Search for the cell housing the specified text and yield its [x, y] center coordinate. 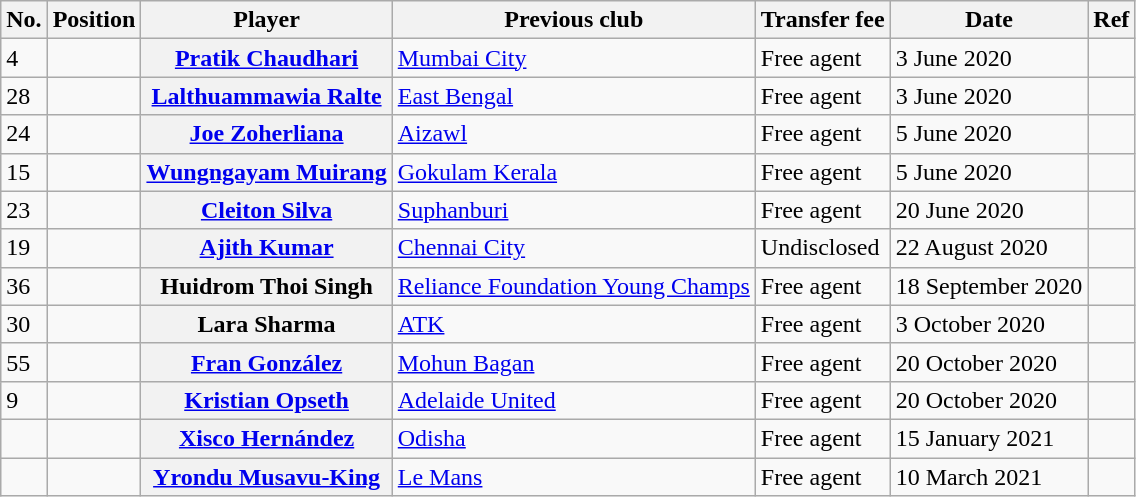
Undisclosed [822, 248]
Cleiton Silva [266, 210]
Mumbai City [574, 58]
Adelaide United [574, 400]
19 [24, 248]
Kristian Opseth [266, 400]
Aizawl [574, 134]
ATK [574, 324]
10 March 2021 [989, 477]
Reliance Foundation Young Champs [574, 286]
Ajith Kumar [266, 248]
Pratik Chaudhari [266, 58]
Position [94, 20]
Mohun Bagan [574, 362]
Huidrom Thoi Singh [266, 286]
Suphanburi [574, 210]
Player [266, 20]
36 [24, 286]
Gokulam Kerala [574, 172]
Chennai City [574, 248]
Previous club [574, 20]
22 August 2020 [989, 248]
No. [24, 20]
30 [24, 324]
Wungngayam Muirang [266, 172]
Le Mans [574, 477]
23 [24, 210]
18 September 2020 [989, 286]
Yrondu Musavu-King [266, 477]
28 [24, 96]
3 October 2020 [989, 324]
Joe Zoherliana [266, 134]
15 January 2021 [989, 438]
Fran González [266, 362]
Odisha [574, 438]
Ref [1112, 20]
9 [24, 400]
55 [24, 362]
Xisco Hernández [266, 438]
Lara Sharma [266, 324]
Transfer fee [822, 20]
East Bengal [574, 96]
24 [24, 134]
20 June 2020 [989, 210]
15 [24, 172]
Date [989, 20]
Lalthuammawia Ralte [266, 96]
4 [24, 58]
